For the text-containing cell, return its midpoint in (x, y) coordinate format. 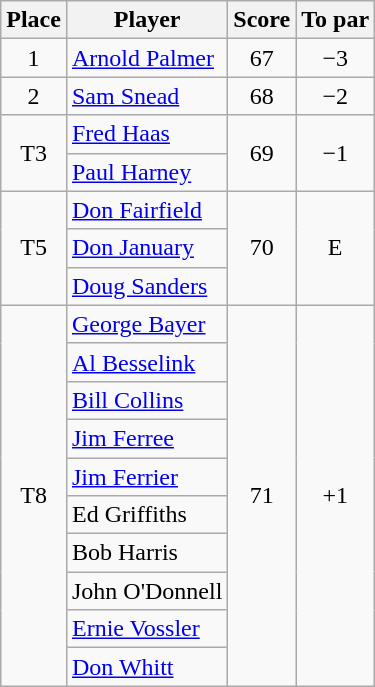
E (336, 248)
Player (146, 20)
Ernie Vossler (146, 629)
To par (336, 20)
69 (262, 153)
T3 (34, 153)
−2 (336, 96)
Sam Snead (146, 96)
−1 (336, 153)
71 (262, 496)
T8 (34, 496)
T5 (34, 248)
−3 (336, 58)
John O'Donnell (146, 591)
Bob Harris (146, 553)
Bill Collins (146, 400)
Score (262, 20)
68 (262, 96)
70 (262, 248)
2 (34, 96)
Jim Ferree (146, 438)
Paul Harney (146, 172)
Don Whitt (146, 667)
Place (34, 20)
Jim Ferrier (146, 477)
Don Fairfield (146, 210)
1 (34, 58)
Fred Haas (146, 134)
Arnold Palmer (146, 58)
Ed Griffiths (146, 515)
Al Besselink (146, 362)
Doug Sanders (146, 286)
67 (262, 58)
Don January (146, 248)
+1 (336, 496)
George Bayer (146, 324)
